For the text-containing cell, return its midpoint in (x, y) coordinate format. 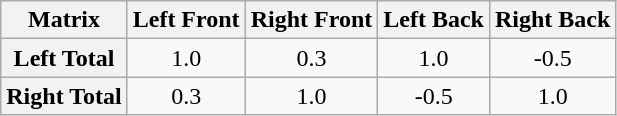
Left Back (434, 20)
Left Total (64, 58)
Left Front (186, 20)
Right Front (312, 20)
Right Total (64, 96)
Right Back (552, 20)
Matrix (64, 20)
